Return the [x, y] coordinate for the center point of the cell that contains the specified text.  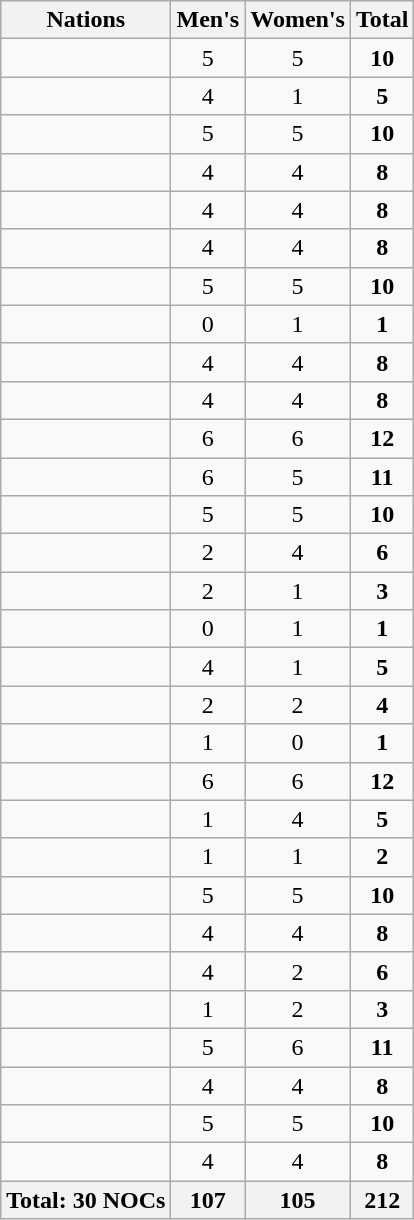
Women's [298, 20]
Men's [208, 20]
Total [382, 20]
Total: 30 NOCs [86, 1200]
107 [208, 1200]
105 [298, 1200]
Nations [86, 20]
212 [382, 1200]
